Return the [x, y] coordinate for the center point of the cell that contains the specified text.  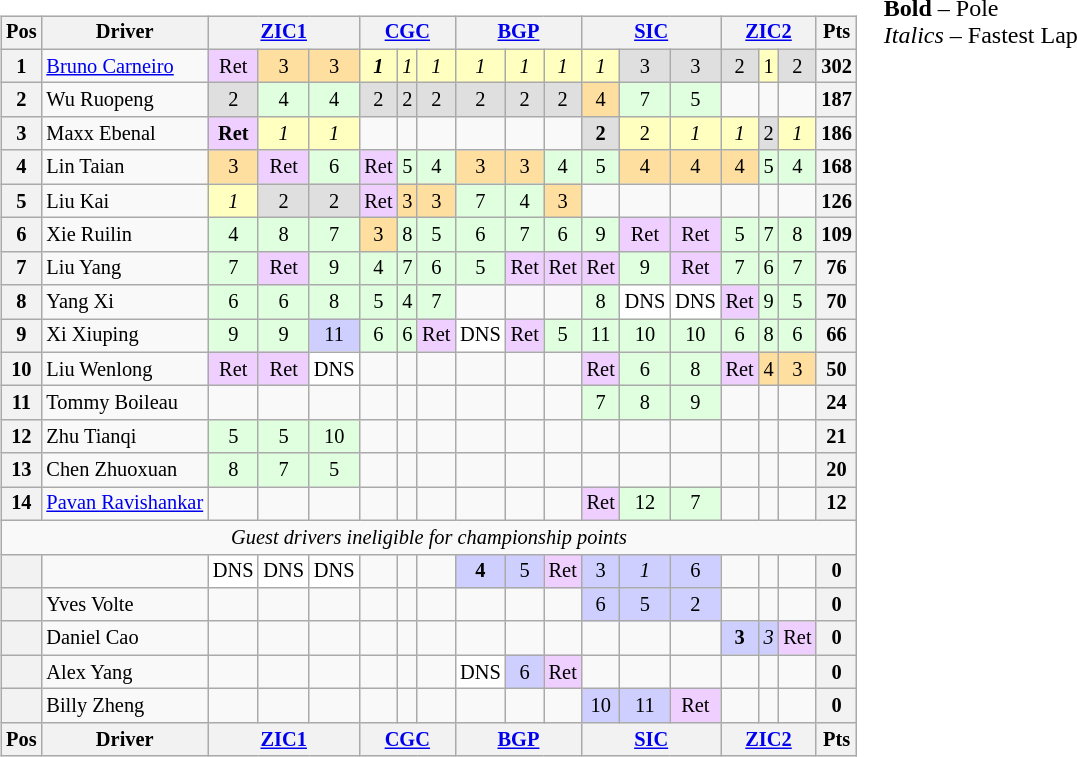
24 [836, 403]
21 [836, 437]
168 [836, 167]
126 [836, 201]
13 [21, 470]
Bruno Carneiro [124, 66]
Tommy Boileau [124, 403]
Yang Xi [124, 302]
187 [836, 100]
Billy Zheng [124, 706]
76 [836, 268]
Chen Zhuoxuan [124, 470]
20 [836, 470]
50 [836, 369]
Pavan Ravishankar [124, 504]
Alex Yang [124, 672]
Xie Ruilin [124, 235]
Guest drivers ineligible for championship points [428, 537]
Zhu Tianqi [124, 437]
Yves Volte [124, 605]
186 [836, 134]
Liu Wenlong [124, 369]
14 [21, 504]
Xi Xiuping [124, 336]
Liu Yang [124, 268]
Wu Ruopeng [124, 100]
66 [836, 336]
Lin Taian [124, 167]
Daniel Cao [124, 638]
Liu Kai [124, 201]
70 [836, 302]
Maxx Ebenal [124, 134]
302 [836, 66]
109 [836, 235]
